Pinpoint the cell where the given text exists, returning its (x, y) midpoint coordinate. 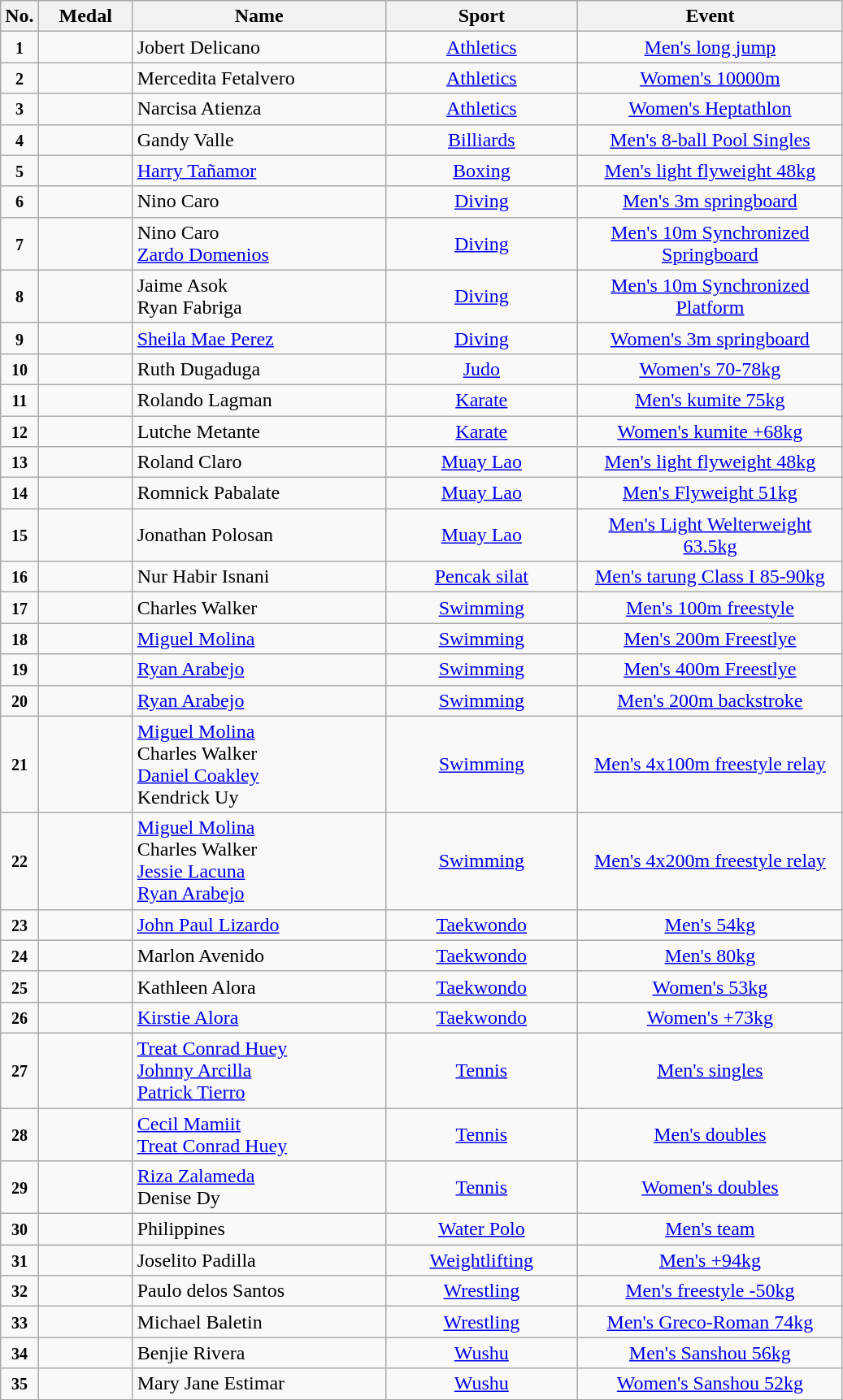
Medal (85, 16)
Miguel MolinaCharles WalkerJessie LacunaRyan Arabejo (259, 861)
Jaime AsokRyan Fabriga (259, 296)
Women's 10000m (710, 78)
26 (20, 1017)
Joselito Padilla (259, 1260)
16 (20, 577)
Men's 8-ball Pool Singles (710, 140)
Women's doubles (710, 1188)
27 (20, 1070)
25 (20, 986)
Men's 10m Synchronized Springboard (710, 244)
29 (20, 1188)
John Paul Lizardo (259, 925)
Roland Claro (259, 462)
Weightlifting (481, 1260)
Men's +94kg (710, 1260)
Narcisa Atienza (259, 109)
Nur Habir Isnani (259, 577)
Nino Caro (259, 202)
Women's 53kg (710, 986)
Water Polo (481, 1229)
7 (20, 244)
Men's 10m Synchronized Platform (710, 296)
30 (20, 1229)
28 (20, 1134)
Men's singles (710, 1070)
Mercedita Fetalvero (259, 78)
Gandy Valle (259, 140)
Women's 3m springboard (710, 338)
15 (20, 535)
Men's tarung Class I 85-90kg (710, 577)
Paulo delos Santos (259, 1291)
21 (20, 764)
Nino CaroZardo Domenios (259, 244)
Women's 70-78kg (710, 369)
Marlon Avenido (259, 956)
31 (20, 1260)
Men's 4x200m freestyle relay (710, 861)
Men's 400m Freestlye (710, 670)
33 (20, 1322)
20 (20, 700)
Kirstie Alora (259, 1017)
Charles Walker (259, 608)
Harry Tañamor (259, 171)
Jonathan Polosan (259, 535)
Romnick Pabalate (259, 493)
Men's freestyle -50kg (710, 1291)
14 (20, 493)
Kathleen Alora (259, 986)
Men's 200m Freestlye (710, 639)
Riza ZalamedaDenise Dy (259, 1188)
Men's 4x100m freestyle relay (710, 764)
Sheila Mae Perez (259, 338)
Michael Baletin (259, 1322)
8 (20, 296)
Women's kumite +68kg (710, 431)
1 (20, 47)
Mary Jane Estimar (259, 1384)
No. (20, 16)
3 (20, 109)
Pencak silat (481, 577)
Jobert Delicano (259, 47)
Men's team (710, 1229)
Men's Greco-Roman 74kg (710, 1322)
Miguel Molina (259, 639)
Women's +73kg (710, 1017)
Boxing (481, 171)
24 (20, 956)
35 (20, 1384)
18 (20, 639)
Women's Sanshou 52kg (710, 1384)
Men's Light Welterweight 63.5kg (710, 535)
Lutche Metante (259, 431)
Men's 80kg (710, 956)
19 (20, 670)
Philippines (259, 1229)
Women's Heptathlon (710, 109)
Men's 54kg (710, 925)
Ruth Dugaduga (259, 369)
Benjie Rivera (259, 1353)
34 (20, 1353)
Men's Flyweight 51kg (710, 493)
Men's Sanshou 56kg (710, 1353)
Sport (481, 16)
Treat Conrad HueyJohnny ArcillaPatrick Tierro (259, 1070)
17 (20, 608)
4 (20, 140)
Men's 3m springboard (710, 202)
Event (710, 16)
22 (20, 861)
11 (20, 400)
13 (20, 462)
6 (20, 202)
Miguel MolinaCharles WalkerDaniel CoakleyKendrick Uy (259, 764)
Men's long jump (710, 47)
10 (20, 369)
Judo (481, 369)
Men's 200m backstroke (710, 700)
Men's doubles (710, 1134)
5 (20, 171)
2 (20, 78)
Men's 100m freestyle (710, 608)
Cecil MamiitTreat Conrad Huey (259, 1134)
9 (20, 338)
32 (20, 1291)
Name (259, 16)
Rolando Lagman (259, 400)
23 (20, 925)
Billiards (481, 140)
Men's kumite 75kg (710, 400)
12 (20, 431)
